Pinpoint the cell where the given text exists, returning its [X, Y] midpoint coordinate. 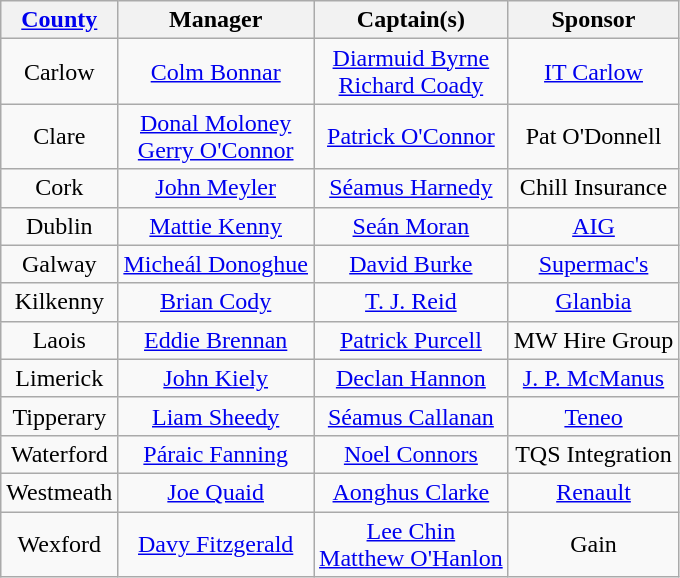
Joe Quaid [216, 492]
AIG [594, 226]
Manager [216, 20]
Patrick Purcell [412, 340]
Supermac's [594, 264]
Chill Insurance [594, 188]
Noel Connors [412, 454]
Laois [60, 340]
Waterford [60, 454]
T. J. Reid [412, 302]
Teneo [594, 416]
Sponsor [594, 20]
Lee ChinMatthew O'Hanlon [412, 544]
IT Carlow [594, 72]
Páraic Fanning [216, 454]
Renault [594, 492]
Brian Cody [216, 302]
Clare [60, 136]
Eddie Brennan [216, 340]
Liam Sheedy [216, 416]
Séamus Harnedy [412, 188]
Wexford [60, 544]
Aonghus Clarke [412, 492]
Micheál Donoghue [216, 264]
John Kiely [216, 378]
Diarmuid ByrneRichard Coady [412, 72]
Tipperary [60, 416]
Donal MoloneyGerry O'Connor [216, 136]
Cork [60, 188]
TQS Integration [594, 454]
Patrick O'Connor [412, 136]
Declan Hannon [412, 378]
Colm Bonnar [216, 72]
Séamus Callanan [412, 416]
Carlow [60, 72]
Galway [60, 264]
Davy Fitzgerald [216, 544]
MW Hire Group [594, 340]
Westmeath [60, 492]
Captain(s) [412, 20]
John Meyler [216, 188]
Dublin [60, 226]
Glanbia [594, 302]
David Burke [412, 264]
Kilkenny [60, 302]
Limerick [60, 378]
County [60, 20]
Gain [594, 544]
J. P. McManus [594, 378]
Pat O'Donnell [594, 136]
Mattie Kenny [216, 226]
Seán Moran [412, 226]
